Pinpoint the cell where the given text exists, returning its (X, Y) midpoint coordinate. 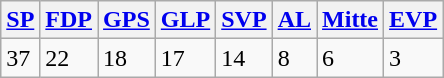
Mitte (350, 20)
8 (294, 58)
17 (185, 58)
37 (20, 58)
3 (414, 58)
SVP (244, 20)
14 (244, 58)
FDP (69, 20)
GPS (127, 20)
EVP (414, 20)
18 (127, 58)
6 (350, 58)
22 (69, 58)
AL (294, 20)
SP (20, 20)
GLP (185, 20)
